Determine the (x, y) coordinate at the center of the cell enclosing the given text.  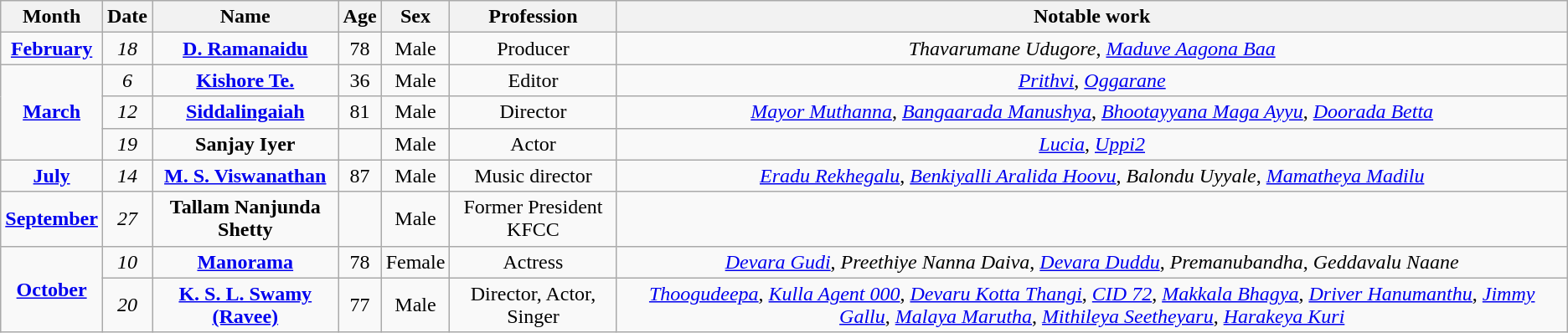
14 (127, 176)
Mayor Muthanna, Bangaarada Manushya, Bhootayyana Maga Ayyu, Doorada Betta (1092, 112)
10 (127, 262)
81 (360, 112)
77 (360, 305)
Music director (533, 176)
Date (127, 17)
Actress (533, 262)
Editor (533, 80)
Director (533, 112)
Siddalingaiah (246, 112)
87 (360, 176)
Month (52, 17)
18 (127, 49)
Lucia, Uppi2 (1092, 144)
M. S. Viswanathan (246, 176)
6 (127, 80)
K. S. L. Swamy (Ravee) (246, 305)
27 (127, 219)
July (52, 176)
October (52, 289)
March (52, 112)
Actor (533, 144)
D. Ramanaidu (246, 49)
12 (127, 112)
Former President KFCC (533, 219)
Thavarumane Udugore, Maduve Aagona Baa (1092, 49)
20 (127, 305)
Female (415, 262)
Sex (415, 17)
Eradu Rekhegalu, Benkiyalli Aralida Hoovu, Balondu Uyyale, Mamatheya Madilu (1092, 176)
Devara Gudi, Preethiye Nanna Daiva, Devara Duddu, Premanubandha, Geddavalu Naane (1092, 262)
36 (360, 80)
September (52, 219)
Age (360, 17)
Tallam Nanjunda Shetty (246, 219)
Producer (533, 49)
Sanjay Iyer (246, 144)
Profession (533, 17)
Kishore Te. (246, 80)
Prithvi, Oggarane (1092, 80)
Director, Actor, Singer (533, 305)
19 (127, 144)
Notable work (1092, 17)
Manorama (246, 262)
Name (246, 17)
February (52, 49)
